Return [X, Y] of the center of cell containing provided text 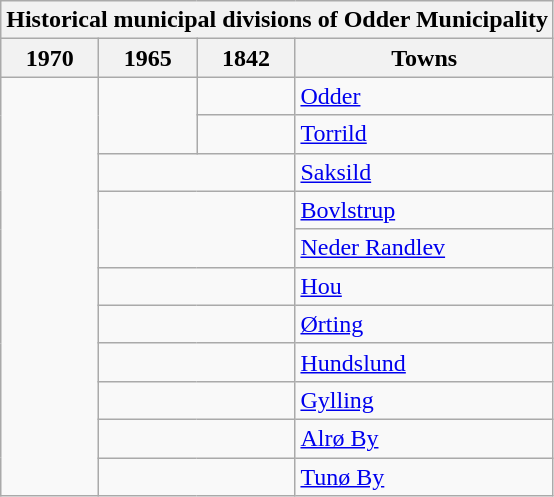
Historical municipal divisions of Odder Municipality [278, 20]
Neder Randlev [424, 248]
1842 [246, 58]
Hou [424, 286]
1970 [50, 58]
Odder [424, 96]
Saksild [424, 172]
Alrø By [424, 438]
Gylling [424, 400]
Torrild [424, 134]
Bovlstrup [424, 210]
Ørting [424, 324]
Hundslund [424, 362]
Tunø By [424, 477]
1965 [148, 58]
Towns [424, 58]
